Extract the (X, Y) coordinate from the center of the cell holding the provided text.  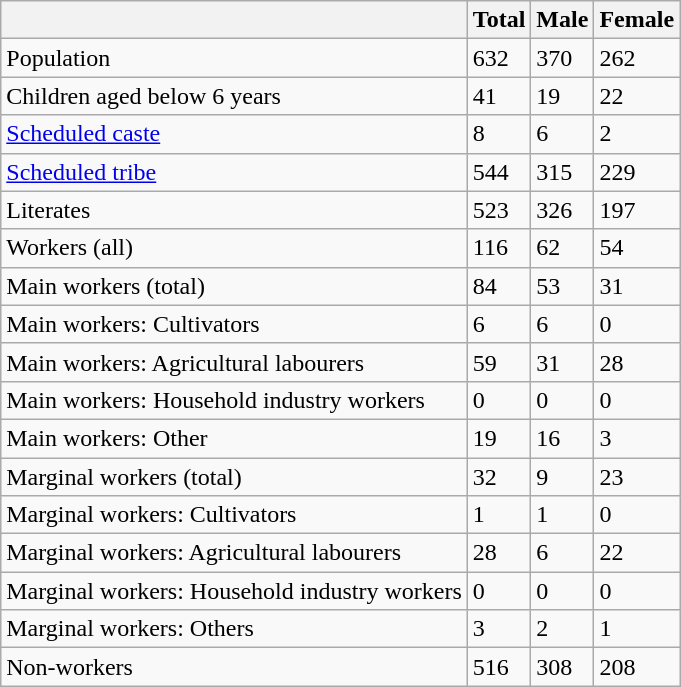
516 (499, 667)
208 (637, 667)
Female (637, 20)
Non-workers (234, 667)
Marginal workers (total) (234, 477)
Marginal workers: Household industry workers (234, 591)
Total (499, 20)
Scheduled caste (234, 134)
197 (637, 210)
Marginal workers: Cultivators (234, 515)
Main workers: Cultivators (234, 324)
262 (637, 58)
Main workers (total) (234, 286)
Scheduled tribe (234, 172)
41 (499, 96)
326 (562, 210)
Main workers: Household industry workers (234, 400)
59 (499, 362)
32 (499, 477)
Population (234, 58)
116 (499, 248)
308 (562, 667)
544 (499, 172)
Literates (234, 210)
62 (562, 248)
Children aged below 6 years (234, 96)
16 (562, 438)
23 (637, 477)
Male (562, 20)
Main workers: Agricultural labourers (234, 362)
84 (499, 286)
Main workers: Other (234, 438)
53 (562, 286)
8 (499, 134)
370 (562, 58)
Workers (all) (234, 248)
9 (562, 477)
Marginal workers: Others (234, 629)
523 (499, 210)
54 (637, 248)
Marginal workers: Agricultural labourers (234, 553)
315 (562, 172)
632 (499, 58)
229 (637, 172)
